Determine the [x, y] coordinate at the center of the cell enclosing the given text.  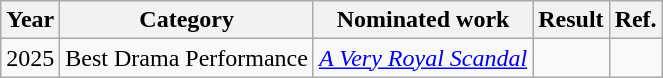
Nominated work [422, 20]
A Very Royal Scandal [422, 58]
Year [30, 20]
Category [187, 20]
Ref. [636, 20]
Result [571, 20]
2025 [30, 58]
Best Drama Performance [187, 58]
